Determine the [X, Y] coordinate at the center of the cell enclosing the given text.  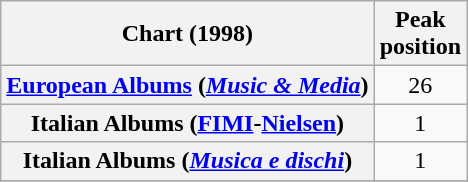
European Albums (Music & Media) [188, 85]
Italian Albums (Musica e dischi) [188, 161]
Peakposition [420, 34]
Italian Albums (FIMI-Nielsen) [188, 123]
26 [420, 85]
Chart (1998) [188, 34]
